Locate the cell with the specified text and output its (X, Y) center coordinate. 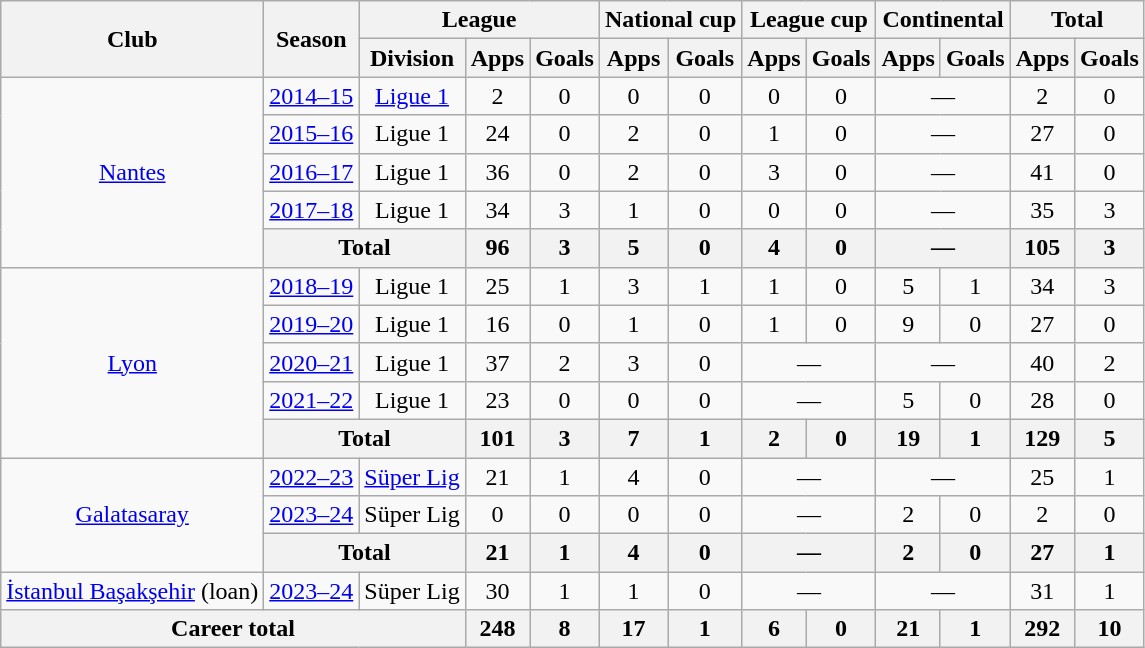
8 (565, 629)
2022–23 (312, 477)
İstanbul Başakşehir (loan) (132, 591)
96 (497, 248)
Galatasaray (132, 515)
40 (1042, 362)
7 (633, 438)
31 (1042, 591)
36 (497, 172)
105 (1042, 248)
Season (312, 39)
2016–17 (312, 172)
41 (1042, 172)
2017–18 (312, 210)
Lyon (132, 362)
2015–16 (312, 134)
2014–15 (312, 96)
Career total (233, 629)
Continental (943, 20)
24 (497, 134)
9 (908, 324)
League cup (809, 20)
37 (497, 362)
101 (497, 438)
17 (633, 629)
National cup (670, 20)
129 (1042, 438)
16 (497, 324)
23 (497, 400)
28 (1042, 400)
30 (497, 591)
10 (1110, 629)
Nantes (132, 172)
2021–22 (312, 400)
2020–21 (312, 362)
League (480, 20)
2019–20 (312, 324)
248 (497, 629)
19 (908, 438)
35 (1042, 210)
6 (774, 629)
Club (132, 39)
2018–19 (312, 286)
Division (412, 58)
292 (1042, 629)
